Return the (x, y) coordinate for the center point of the cell that contains the specified text.  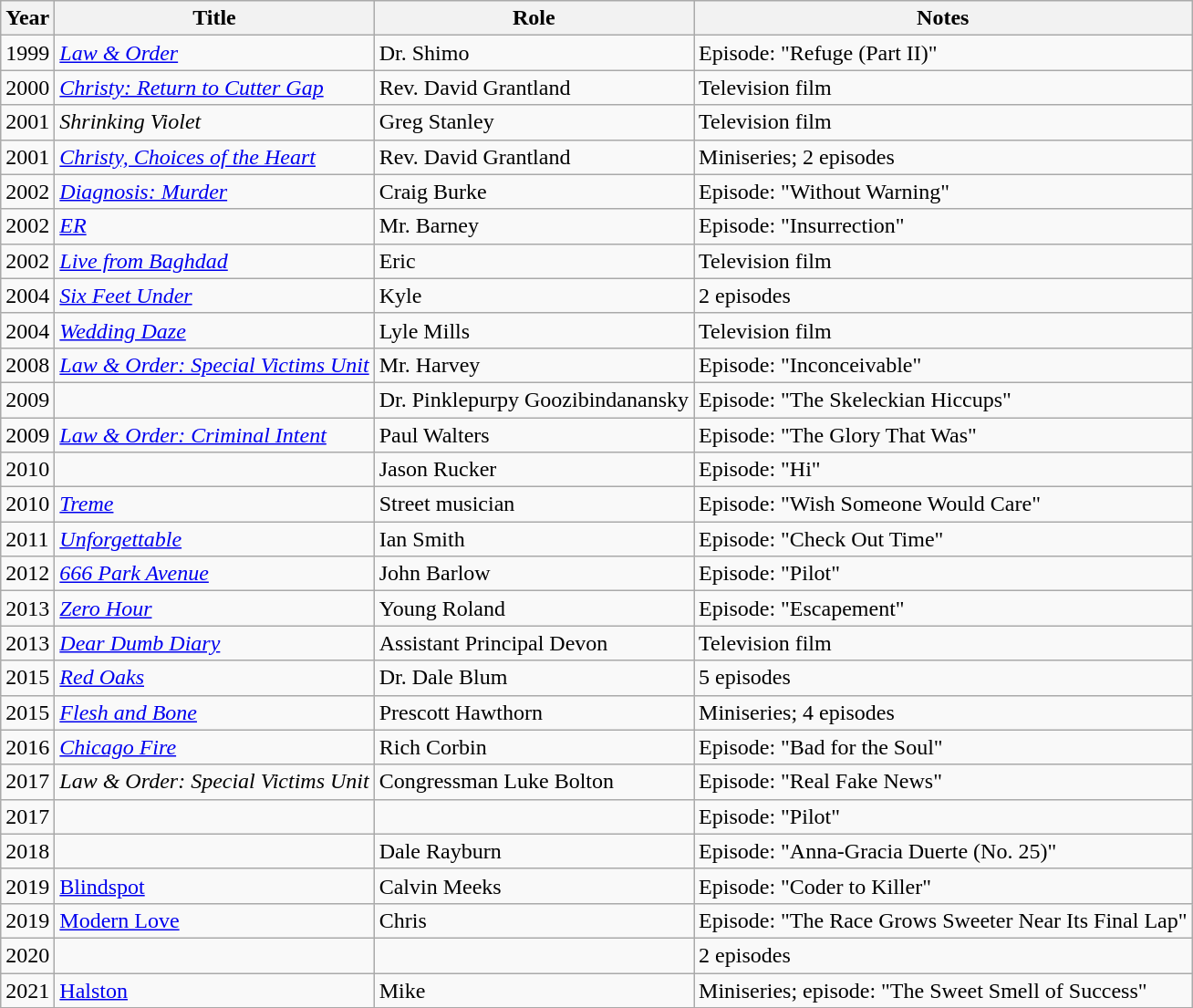
Jason Rucker (534, 470)
2016 (27, 747)
Unforgettable (214, 539)
Dr. Dale Blum (534, 678)
Episode: "The Glory That Was" (943, 435)
Episode: "Hi" (943, 470)
Six Feet Under (214, 296)
Calvin Meeks (534, 886)
Dr. Pinklepurpy Goozibindanansky (534, 400)
Zero Hour (214, 608)
Prescott Hawthorn (534, 712)
Paul Walters (534, 435)
Law & Order (214, 53)
Mr. Barney (534, 226)
Chris (534, 920)
ER (214, 226)
2000 (27, 88)
Live from Baghdad (214, 261)
Episode: "Bad for the Soul" (943, 747)
Miniseries; episode: "The Sweet Smell of Success" (943, 990)
5 episodes (943, 678)
Episode: "The Race Grows Sweeter Near Its Final Lap" (943, 920)
Episode: "Insurrection" (943, 226)
Kyle (534, 296)
2018 (27, 851)
Law & Order: Criminal Intent (214, 435)
Episode: "Without Warning" (943, 192)
Dr. Shimo (534, 53)
Young Roland (534, 608)
Christy: Return to Cutter Gap (214, 88)
Shrinking Violet (214, 122)
Episode: "The Skeleckian Hiccups" (943, 400)
2008 (27, 365)
666 Park Avenue (214, 574)
Ian Smith (534, 539)
Episode: "Real Fake News" (943, 782)
Episode: "Coder to Killer" (943, 886)
Dear Dumb Diary (214, 643)
2020 (27, 955)
2021 (27, 990)
Episode: "Inconceivable" (943, 365)
Rich Corbin (534, 747)
Mike (534, 990)
1999 (27, 53)
Year (27, 18)
Treme (214, 504)
Assistant Principal Devon (534, 643)
Title (214, 18)
Episode: "Check Out Time" (943, 539)
Diagnosis: Murder (214, 192)
Episode: "Anna-Gracia Duerte (No. 25)" (943, 851)
Christy, Choices of the Heart (214, 157)
Red Oaks (214, 678)
Craig Burke (534, 192)
John Barlow (534, 574)
Chicago Fire (214, 747)
2011 (27, 539)
Miniseries; 2 episodes (943, 157)
Congressman Luke Bolton (534, 782)
Halston (214, 990)
Notes (943, 18)
2012 (27, 574)
Wedding Daze (214, 330)
Mr. Harvey (534, 365)
Street musician (534, 504)
Modern Love (214, 920)
Miniseries; 4 episodes (943, 712)
Lyle Mills (534, 330)
Episode: "Wish Someone Would Care" (943, 504)
Eric (534, 261)
Episode: "Refuge (Part II)" (943, 53)
Flesh and Bone (214, 712)
Episode: "Escapement" (943, 608)
Greg Stanley (534, 122)
Role (534, 18)
Blindspot (214, 886)
Dale Rayburn (534, 851)
